Return [X, Y] of the center of cell containing provided text 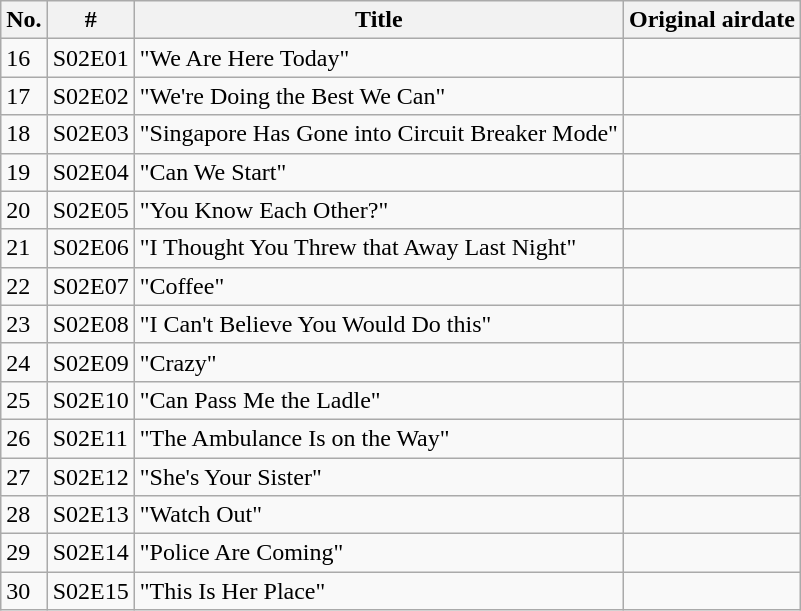
21 [24, 248]
26 [24, 438]
22 [24, 286]
S02E09 [90, 362]
No. [24, 20]
29 [24, 553]
19 [24, 172]
S02E15 [90, 591]
25 [24, 400]
"Can We Start" [378, 172]
"She's Your Sister" [378, 477]
17 [24, 96]
S02E07 [90, 286]
28 [24, 515]
23 [24, 324]
16 [24, 58]
"I Can't Believe You Would Do this" [378, 324]
24 [24, 362]
"We're Doing the Best We Can" [378, 96]
S02E05 [90, 210]
30 [24, 591]
S02E12 [90, 477]
S02E01 [90, 58]
# [90, 20]
"We Are Here Today" [378, 58]
20 [24, 210]
S02E08 [90, 324]
"You Know Each Other?" [378, 210]
S02E11 [90, 438]
"Singapore Has Gone into Circuit Breaker Mode" [378, 134]
S02E03 [90, 134]
Title [378, 20]
"I Thought You Threw that Away Last Night" [378, 248]
"This Is Her Place" [378, 591]
S02E04 [90, 172]
"Police Are Coming" [378, 553]
Original airdate [712, 20]
S02E14 [90, 553]
27 [24, 477]
"The Ambulance Is on the Way" [378, 438]
S02E10 [90, 400]
18 [24, 134]
"Can Pass Me the Ladle" [378, 400]
"Coffee" [378, 286]
S02E02 [90, 96]
"Crazy" [378, 362]
"Watch Out" [378, 515]
S02E13 [90, 515]
S02E06 [90, 248]
